From the cell containing the given text, extract its center point as [x, y] coordinate. 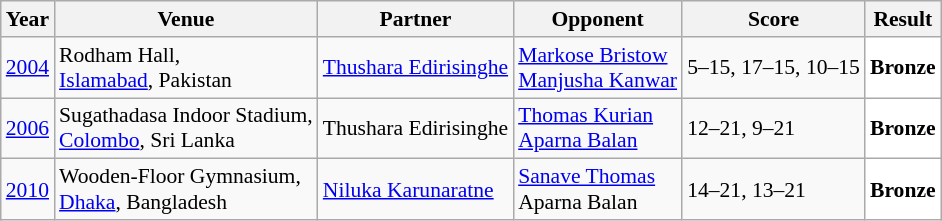
2004 [28, 68]
Thomas Kurian Aparna Balan [598, 128]
2006 [28, 128]
Partner [416, 19]
Opponent [598, 19]
Markose Bristow Manjusha Kanwar [598, 68]
Score [774, 19]
Sugathadasa Indoor Stadium,Colombo, Sri Lanka [186, 128]
Result [903, 19]
Niluka Karunaratne [416, 190]
12–21, 9–21 [774, 128]
Rodham Hall,Islamabad, Pakistan [186, 68]
14–21, 13–21 [774, 190]
2010 [28, 190]
Venue [186, 19]
Sanave Thomas Aparna Balan [598, 190]
Year [28, 19]
Wooden-Floor Gymnasium,Dhaka, Bangladesh [186, 190]
5–15, 17–15, 10–15 [774, 68]
